Detect which cell encompasses the target text, then output its (x, y) center coordinate. 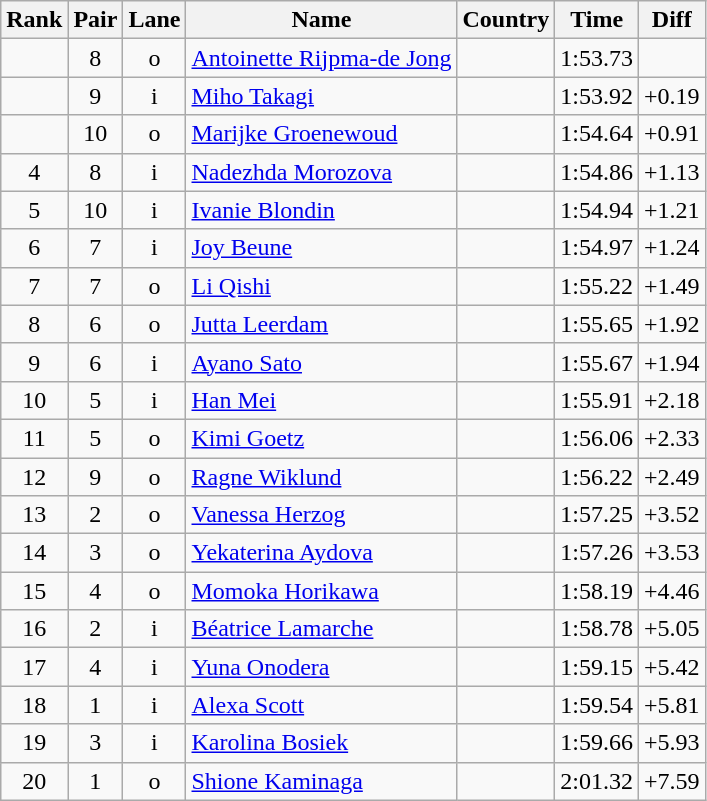
Béatrice Lamarche (322, 629)
1:59.15 (597, 667)
1:56.06 (597, 438)
1:54.94 (597, 210)
Nadezhda Morozova (322, 172)
+1.92 (672, 324)
1:55.65 (597, 324)
Antoinette Rijpma-de Jong (322, 58)
+5.42 (672, 667)
1:55.67 (597, 362)
+2.33 (672, 438)
11 (34, 438)
14 (34, 553)
Lane (154, 20)
1:54.86 (597, 172)
1:57.26 (597, 553)
+4.46 (672, 591)
Kimi Goetz (322, 438)
+1.94 (672, 362)
2:01.32 (597, 781)
1:54.97 (597, 248)
17 (34, 667)
Rank (34, 20)
Jutta Leerdam (322, 324)
+5.81 (672, 705)
Marijke Groenewoud (322, 134)
Alexa Scott (322, 705)
Pair (96, 20)
13 (34, 515)
1:53.73 (597, 58)
Ayano Sato (322, 362)
Time (597, 20)
Miho Takagi (322, 96)
Yekaterina Aydova (322, 553)
Ragne Wiklund (322, 477)
Country (506, 20)
1:53.92 (597, 96)
19 (34, 743)
+2.49 (672, 477)
20 (34, 781)
+5.93 (672, 743)
+1.24 (672, 248)
15 (34, 591)
1:54.64 (597, 134)
1:56.22 (597, 477)
+3.53 (672, 553)
1:59.66 (597, 743)
16 (34, 629)
+7.59 (672, 781)
Shione Kaminaga (322, 781)
+5.05 (672, 629)
+0.91 (672, 134)
Vanessa Herzog (322, 515)
+1.21 (672, 210)
Joy Beune (322, 248)
Yuna Onodera (322, 667)
18 (34, 705)
12 (34, 477)
+0.19 (672, 96)
+1.49 (672, 286)
Diff (672, 20)
Karolina Bosiek (322, 743)
1:58.78 (597, 629)
1:58.19 (597, 591)
1:59.54 (597, 705)
Momoka Horikawa (322, 591)
+1.13 (672, 172)
+2.18 (672, 400)
Ivanie Blondin (322, 210)
Li Qishi (322, 286)
Han Mei (322, 400)
1:55.91 (597, 400)
Name (322, 20)
1:57.25 (597, 515)
1:55.22 (597, 286)
+3.52 (672, 515)
